Return the [x, y] coordinate for the center point of the cell that contains the specified text.  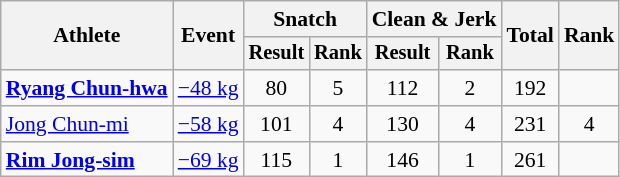
−58 kg [208, 124]
192 [530, 88]
Event [208, 36]
231 [530, 124]
Total [530, 36]
Snatch [306, 19]
−48 kg [208, 88]
80 [277, 88]
Clean & Jerk [434, 19]
2 [470, 88]
5 [338, 88]
101 [277, 124]
130 [403, 124]
112 [403, 88]
Athlete [87, 36]
Ryang Chun-hwa [87, 88]
Jong Chun-mi [87, 124]
